Return (x, y) of the center of cell containing provided text 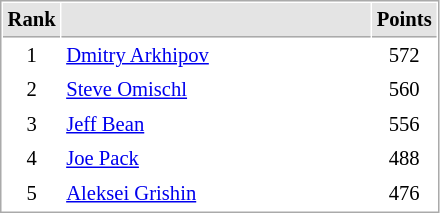
Steve Omischl (216, 90)
Jeff Bean (216, 124)
560 (404, 90)
556 (404, 124)
4 (32, 158)
Aleksei Grishin (216, 194)
Joe Pack (216, 158)
Points (404, 20)
572 (404, 56)
Dmitry Arkhipov (216, 56)
476 (404, 194)
Rank (32, 20)
5 (32, 194)
1 (32, 56)
2 (32, 90)
488 (404, 158)
3 (32, 124)
